Scan for the cell matching the given text and deliver its [X, Y] coordinate at center. 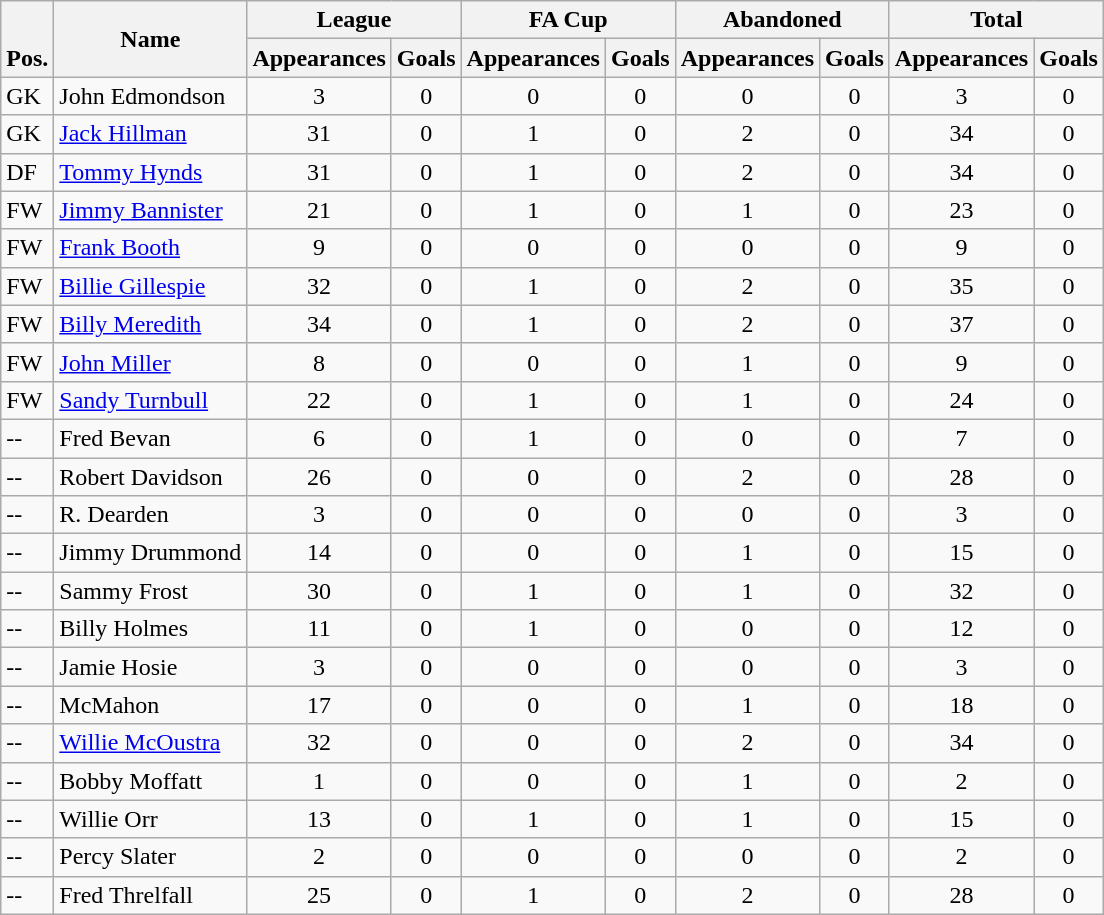
24 [961, 400]
Percy Slater [150, 857]
35 [961, 286]
Frank Booth [150, 248]
Jimmy Bannister [150, 210]
7 [961, 438]
Name [150, 39]
18 [961, 705]
DF [28, 172]
Abandoned [782, 20]
Billy Holmes [150, 629]
Billie Gillespie [150, 286]
Sammy Frost [150, 591]
14 [319, 553]
John Edmondson [150, 96]
FA Cup [568, 20]
21 [319, 210]
Jimmy Drummond [150, 553]
23 [961, 210]
Fred Threlfall [150, 895]
8 [319, 362]
6 [319, 438]
John Miller [150, 362]
Fred Bevan [150, 438]
Total [996, 20]
McMahon [150, 705]
17 [319, 705]
Billy Meredith [150, 324]
11 [319, 629]
22 [319, 400]
30 [319, 591]
26 [319, 477]
37 [961, 324]
13 [319, 819]
Pos. [28, 39]
Jack Hillman [150, 134]
Robert Davidson [150, 477]
25 [319, 895]
Bobby Moffatt [150, 781]
Willie McOustra [150, 743]
League [354, 20]
Sandy Turnbull [150, 400]
Willie Orr [150, 819]
R. Dearden [150, 515]
Jamie Hosie [150, 667]
Tommy Hynds [150, 172]
12 [961, 629]
